Capture the cell that displays the provided text and extract its [X, Y] central coordinate. 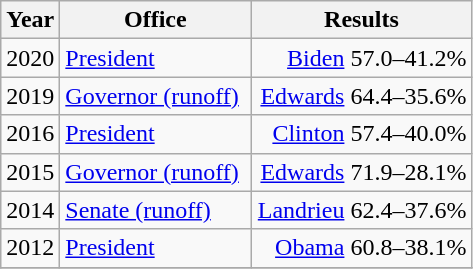
Biden 57.0–41.2% [362, 58]
Edwards 64.4–35.6% [362, 96]
Senate (runoff) [156, 210]
Landrieu 62.4–37.6% [362, 210]
2016 [30, 134]
2019 [30, 96]
2014 [30, 210]
2012 [30, 248]
Results [362, 20]
Office [156, 20]
Year [30, 20]
2020 [30, 58]
Edwards 71.9–28.1% [362, 172]
Clinton 57.4–40.0% [362, 134]
2015 [30, 172]
Obama 60.8–38.1% [362, 248]
